Pinpoint the cell where the given text exists, returning its [X, Y] midpoint coordinate. 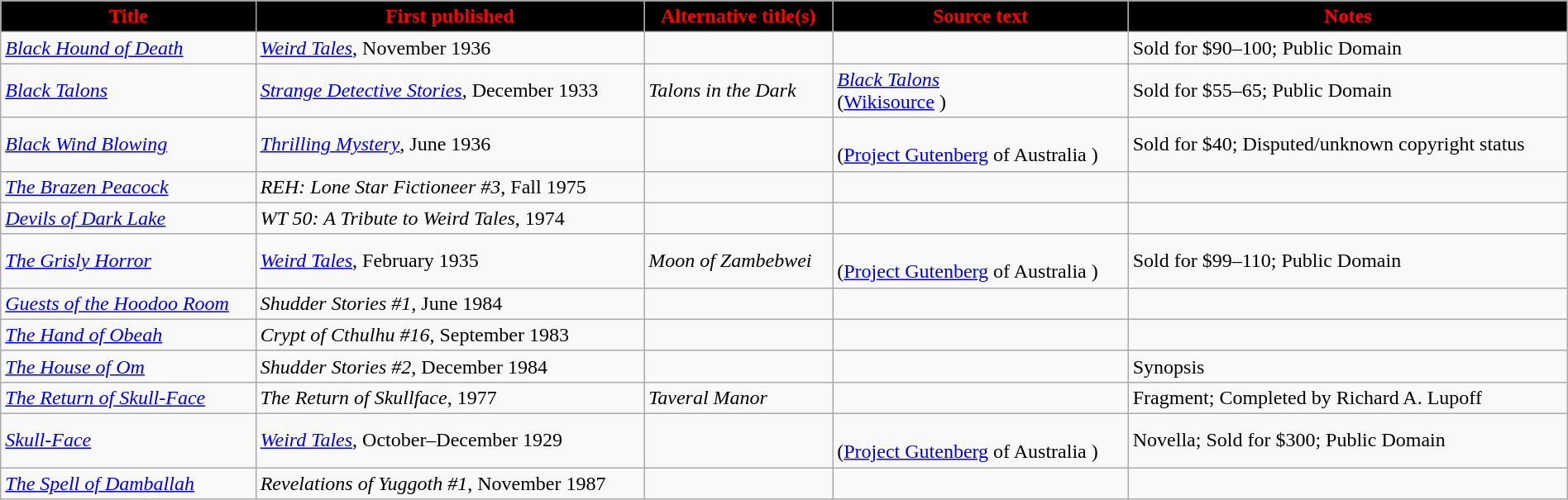
Synopsis [1348, 366]
The Return of Skullface, 1977 [450, 398]
Devils of Dark Lake [128, 218]
The Hand of Obeah [128, 335]
Novella; Sold for $300; Public Domain [1348, 440]
Weird Tales, February 1935 [450, 261]
Guests of the Hoodoo Room [128, 303]
The Grisly Horror [128, 261]
Talons in the Dark [739, 91]
WT 50: A Tribute to Weird Tales, 1974 [450, 218]
Sold for $90–100; Public Domain [1348, 48]
Title [128, 17]
Fragment; Completed by Richard A. Lupoff [1348, 398]
Moon of Zambebwei [739, 261]
Crypt of Cthulhu #16, September 1983 [450, 335]
Black Wind Blowing [128, 144]
First published [450, 17]
Weird Tales, October–December 1929 [450, 440]
The Brazen Peacock [128, 187]
REH: Lone Star Fictioneer #3, Fall 1975 [450, 187]
Shudder Stories #2, December 1984 [450, 366]
Revelations of Yuggoth #1, November 1987 [450, 483]
The House of Om [128, 366]
Source text [981, 17]
Sold for $55–65; Public Domain [1348, 91]
Black Talons(Wikisource ) [981, 91]
Notes [1348, 17]
Black Hound of Death [128, 48]
Sold for $40; Disputed/unknown copyright status [1348, 144]
Black Talons [128, 91]
Shudder Stories #1, June 1984 [450, 303]
Skull-Face [128, 440]
Alternative title(s) [739, 17]
Sold for $99–110; Public Domain [1348, 261]
Taveral Manor [739, 398]
Thrilling Mystery, June 1936 [450, 144]
Strange Detective Stories, December 1933 [450, 91]
Weird Tales, November 1936 [450, 48]
The Return of Skull-Face [128, 398]
The Spell of Damballah [128, 483]
